Determine the (x, y) coordinate at the center of the cell enclosing the given text.  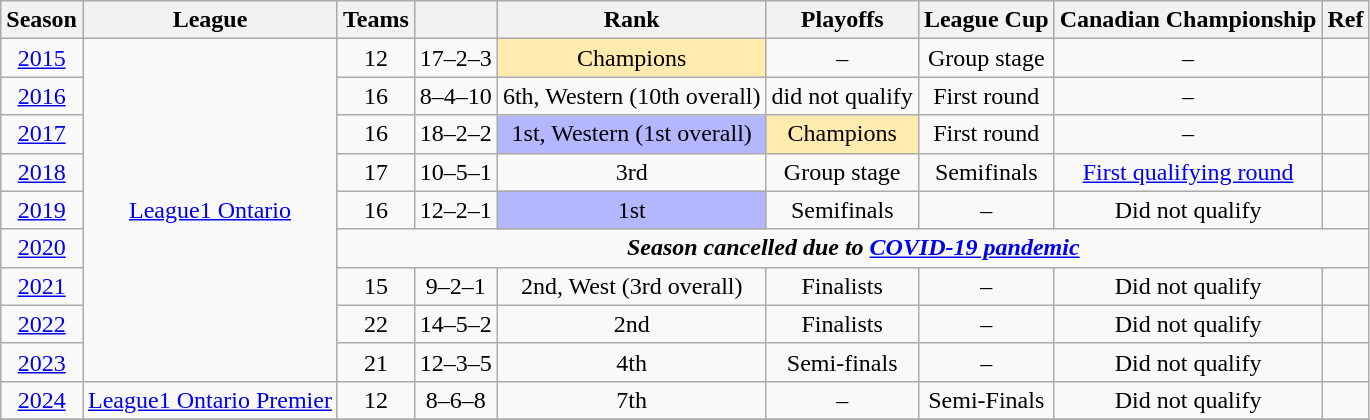
1st, Western (1st overall) (632, 134)
2019 (42, 210)
4th (632, 362)
League1 Ontario Premier (210, 400)
Playoffs (842, 20)
2nd (632, 324)
2018 (42, 172)
17–2–3 (456, 58)
Semi-finals (842, 362)
21 (376, 362)
2016 (42, 96)
Teams (376, 20)
Rank (632, 20)
2015 (42, 58)
14–5–2 (456, 324)
8–4–10 (456, 96)
12–3–5 (456, 362)
did not qualify (842, 96)
Season (42, 20)
3rd (632, 172)
15 (376, 286)
Semi-Finals (986, 400)
Canadian Championship (1188, 20)
2024 (42, 400)
League (210, 20)
Ref (1346, 20)
6th, Western (10th overall) (632, 96)
22 (376, 324)
Season cancelled due to COVID-19 pandemic (853, 248)
2023 (42, 362)
League Cup (986, 20)
8–6–8 (456, 400)
2017 (42, 134)
18–2–2 (456, 134)
2nd, West (3rd overall) (632, 286)
2020 (42, 248)
7th (632, 400)
League1 Ontario (210, 210)
10–5–1 (456, 172)
17 (376, 172)
9–2–1 (456, 286)
12–2–1 (456, 210)
1st (632, 210)
2022 (42, 324)
First qualifying round (1188, 172)
2021 (42, 286)
